Scan for the cell matching the given text and deliver its [X, Y] coordinate at center. 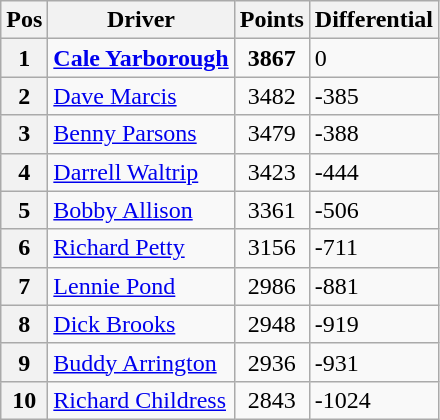
Bobby Allison [141, 210]
3479 [272, 134]
2843 [272, 400]
3361 [272, 210]
Buddy Arrington [141, 362]
Lennie Pond [141, 286]
Cale Yarborough [141, 58]
-388 [374, 134]
-919 [374, 324]
-385 [374, 96]
2948 [272, 324]
Dave Marcis [141, 96]
-506 [374, 210]
Richard Childress [141, 400]
8 [24, 324]
-881 [374, 286]
2 [24, 96]
Pos [24, 20]
Differential [374, 20]
2986 [272, 286]
2936 [272, 362]
3156 [272, 248]
Dick Brooks [141, 324]
-931 [374, 362]
Driver [141, 20]
Points [272, 20]
9 [24, 362]
-1024 [374, 400]
3867 [272, 58]
6 [24, 248]
Benny Parsons [141, 134]
3482 [272, 96]
Darrell Waltrip [141, 172]
10 [24, 400]
7 [24, 286]
-711 [374, 248]
5 [24, 210]
-444 [374, 172]
4 [24, 172]
3 [24, 134]
3423 [272, 172]
0 [374, 58]
Richard Petty [141, 248]
1 [24, 58]
